Locate the cell with the specified text and output its (x, y) center coordinate. 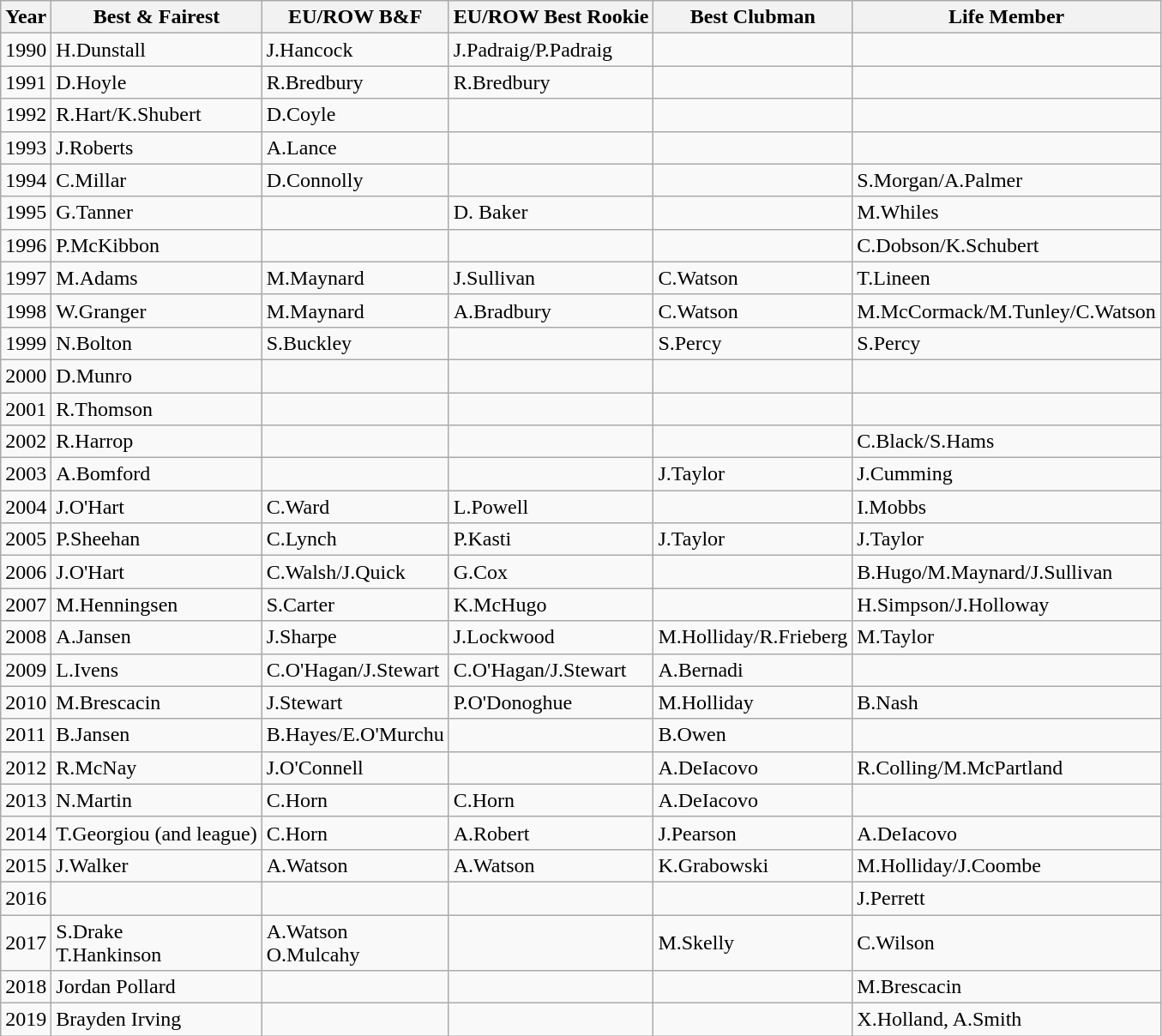
L.Ivens (156, 670)
2016 (26, 898)
T.Lineen (1007, 278)
D.Connolly (355, 180)
R.Hart/K.Shubert (156, 115)
K.McHugo (551, 605)
EU/ROW B&F (355, 17)
S.Carter (355, 605)
2007 (26, 605)
J.Perrett (1007, 898)
M.Holliday/R.Frieberg (753, 637)
Brayden Irving (156, 1020)
2014 (26, 833)
N.Bolton (156, 343)
2011 (26, 735)
P.O'Donoghue (551, 702)
G.Cox (551, 572)
J.Stewart (355, 702)
M.McCormack/M.Tunley/C.Watson (1007, 310)
T.Georgiou (and league) (156, 833)
2019 (26, 1020)
A.Bernadi (753, 670)
K.Grabowski (753, 865)
2006 (26, 572)
1993 (26, 148)
P.Sheehan (156, 539)
2004 (26, 507)
W.Granger (156, 310)
Life Member (1007, 17)
R.Thomson (156, 409)
M.Holliday (753, 702)
1994 (26, 180)
D.Munro (156, 376)
R.McNay (156, 768)
2000 (26, 376)
J.Pearson (753, 833)
2010 (26, 702)
Jordan Pollard (156, 987)
J.Roberts (156, 148)
2008 (26, 637)
2018 (26, 987)
Year (26, 17)
J.Padraig/P.Padraig (551, 50)
B.Jansen (156, 735)
S.Buckley (355, 343)
J.O'Connell (355, 768)
C.Walsh/J.Quick (355, 572)
1997 (26, 278)
R.Harrop (156, 442)
C.Wilson (1007, 942)
1991 (26, 82)
Best Clubman (753, 17)
I.Mobbs (1007, 507)
A.Bomford (156, 474)
R.Colling/M.McPartland (1007, 768)
B.Owen (753, 735)
2002 (26, 442)
J.Sullivan (551, 278)
2001 (26, 409)
X.Holland, A.Smith (1007, 1020)
1996 (26, 245)
P.Kasti (551, 539)
B.Hugo/M.Maynard/J.Sullivan (1007, 572)
M.Skelly (753, 942)
J.Walker (156, 865)
Best & Fairest (156, 17)
A.Lance (355, 148)
D.Hoyle (156, 82)
S.Morgan/A.Palmer (1007, 180)
C.Lynch (355, 539)
M.Taylor (1007, 637)
1995 (26, 213)
A.Bradbury (551, 310)
C.Black/S.Hams (1007, 442)
2009 (26, 670)
1992 (26, 115)
1999 (26, 343)
2005 (26, 539)
C.Dobson/K.Schubert (1007, 245)
2017 (26, 942)
J.Lockwood (551, 637)
2015 (26, 865)
J.Hancock (355, 50)
2012 (26, 768)
P.McKibbon (156, 245)
1990 (26, 50)
EU/ROW Best Rookie (551, 17)
A.Jansen (156, 637)
2003 (26, 474)
J.Sharpe (355, 637)
C.Ward (355, 507)
A.WatsonO.Mulcahy (355, 942)
H.Simpson/J.Holloway (1007, 605)
M.Henningsen (156, 605)
L.Powell (551, 507)
C.Millar (156, 180)
A.Robert (551, 833)
1998 (26, 310)
B.Hayes/E.O'Murchu (355, 735)
G.Tanner (156, 213)
J.Cumming (1007, 474)
2013 (26, 800)
H.Dunstall (156, 50)
B.Nash (1007, 702)
N.Martin (156, 800)
D. Baker (551, 213)
M.Adams (156, 278)
M.Holliday/J.Coombe (1007, 865)
D.Coyle (355, 115)
M.Whiles (1007, 213)
S.DrakeT.Hankinson (156, 942)
